Detect which cell encompasses the target text, then output its (x, y) center coordinate. 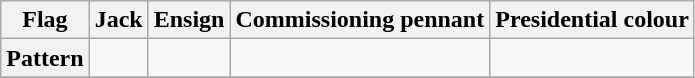
Jack (118, 20)
Ensign (189, 20)
Commissioning pennant (360, 20)
Pattern (45, 58)
Presidential colour (592, 20)
Flag (45, 20)
